Output the [x, y] coordinate of the center of the cell containing the given text.  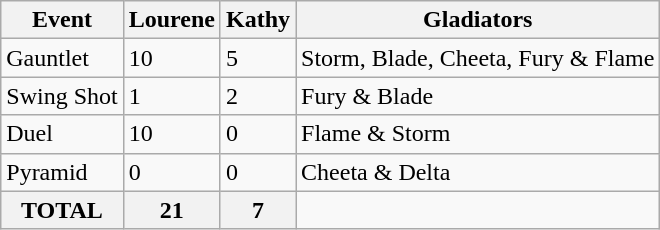
Event [62, 20]
7 [258, 210]
Lourene [172, 20]
Fury & Blade [478, 96]
5 [258, 58]
Pyramid [62, 172]
1 [172, 96]
Storm, Blade, Cheeta, Fury & Flame [478, 58]
2 [258, 96]
Swing Shot [62, 96]
Flame & Storm [478, 134]
Kathy [258, 20]
Cheeta & Delta [478, 172]
TOTAL [62, 210]
Gauntlet [62, 58]
Duel [62, 134]
Gladiators [478, 20]
21 [172, 210]
